Determine the (x, y) coordinate at the center of the cell enclosing the given text.  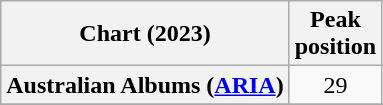
29 (335, 85)
Peakposition (335, 34)
Australian Albums (ARIA) (145, 85)
Chart (2023) (145, 34)
